Return (X, Y) of the center of cell containing provided text 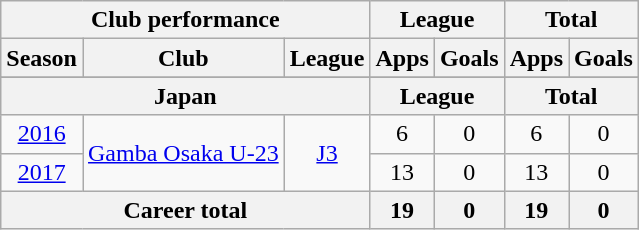
Japan (186, 96)
Gamba Osaka U-23 (183, 153)
J3 (327, 153)
Career total (186, 210)
2017 (42, 172)
Club (183, 58)
Season (42, 58)
2016 (42, 134)
Club performance (186, 20)
